For the text-containing cell, return its midpoint in (X, Y) coordinate format. 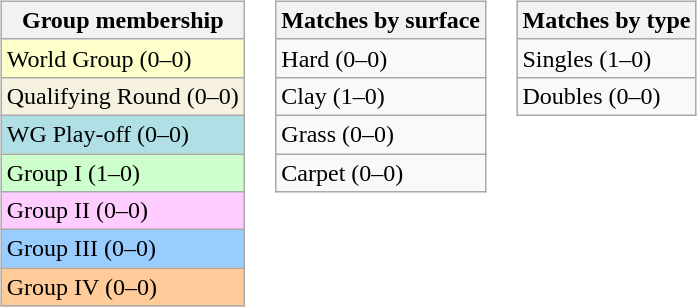
Doubles (0–0) (606, 96)
Qualifying Round (0–0) (122, 96)
Group II (0–0) (122, 211)
Matches by surface (381, 20)
Carpet (0–0) (381, 173)
Hard (0–0) (381, 58)
Grass (0–0) (381, 134)
Matches by type (606, 20)
Group I (1–0) (122, 173)
Group membership (122, 20)
WG Play-off (0–0) (122, 134)
Group III (0–0) (122, 249)
World Group (0–0) (122, 58)
Singles (1–0) (606, 58)
Group IV (0–0) (122, 287)
Clay (1–0) (381, 96)
